Locate the cell with the specified text and output its (x, y) center coordinate. 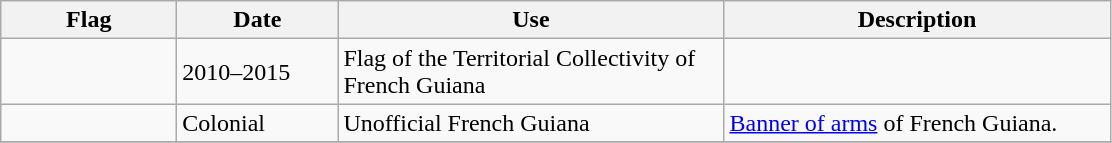
Colonial (258, 123)
Date (258, 20)
2010–2015 (258, 72)
Unofficial French Guiana (531, 123)
Description (917, 20)
Use (531, 20)
Flag (89, 20)
Banner of arms of French Guiana. (917, 123)
Flag of the Territorial Collectivity of French Guiana (531, 72)
